Provide the [X, Y] coordinate of the cell's center where the given text is located.  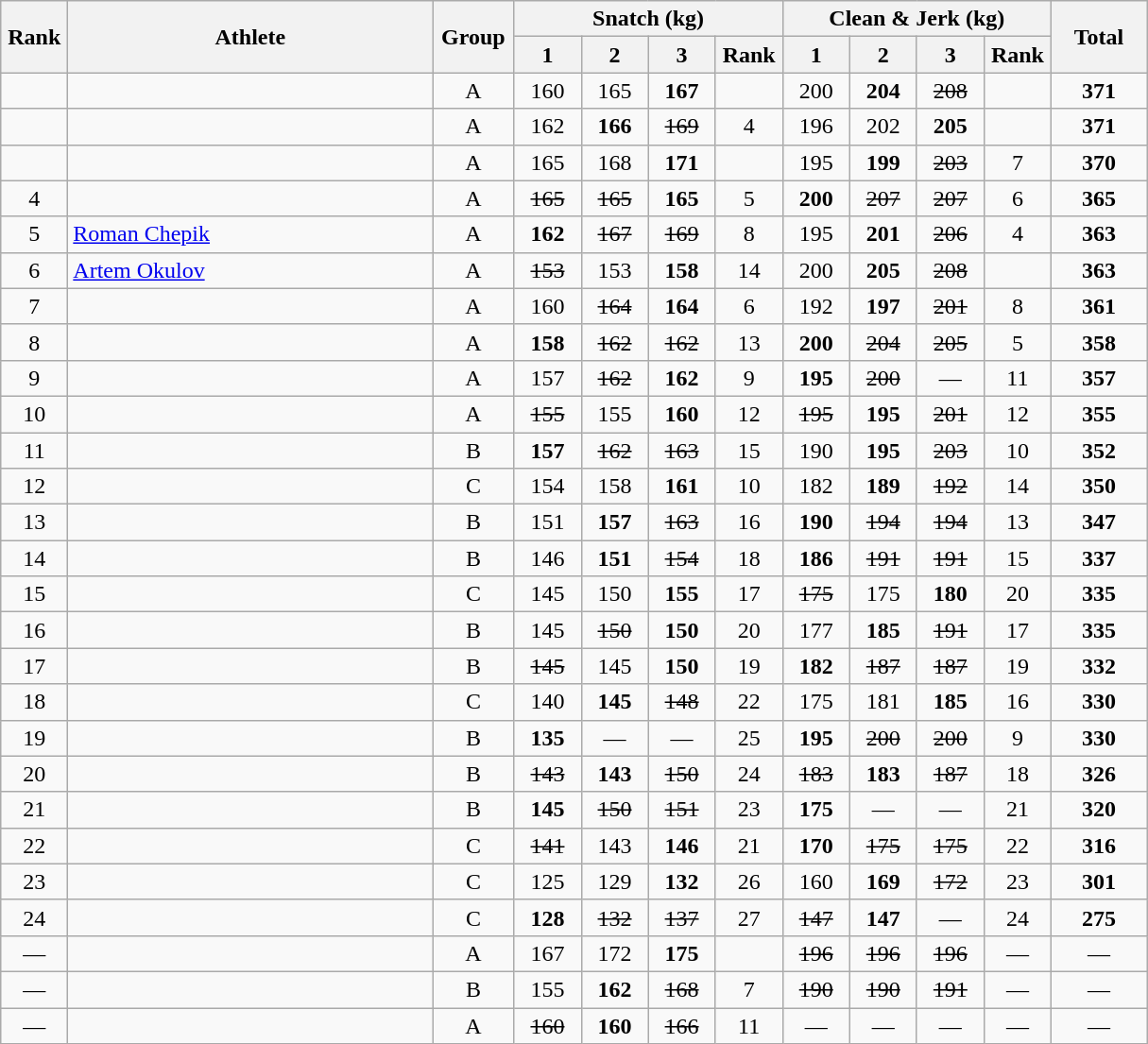
301 [1098, 881]
202 [882, 127]
Group [473, 37]
186 [816, 558]
161 [682, 487]
Athlete [250, 37]
181 [882, 702]
Total [1098, 37]
25 [748, 738]
Clean & Jerk (kg) [917, 19]
141 [548, 846]
26 [748, 881]
275 [1098, 917]
358 [1098, 342]
320 [1098, 810]
355 [1098, 414]
357 [1098, 378]
206 [951, 234]
140 [548, 702]
361 [1098, 306]
27 [748, 917]
316 [1098, 846]
199 [882, 163]
Snatch (kg) [648, 19]
177 [816, 630]
129 [614, 881]
170 [816, 846]
332 [1098, 666]
350 [1098, 487]
370 [1098, 163]
352 [1098, 451]
125 [548, 881]
148 [682, 702]
180 [951, 594]
Roman Chepik [250, 234]
189 [882, 487]
171 [682, 163]
197 [882, 306]
Artem Okulov [250, 270]
365 [1098, 198]
337 [1098, 558]
347 [1098, 522]
326 [1098, 774]
135 [548, 738]
137 [682, 917]
128 [548, 917]
